Scan for the cell matching the given text and deliver its [X, Y] coordinate at center. 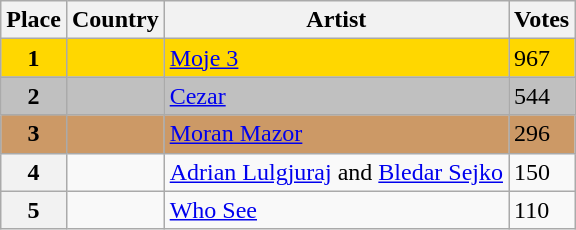
Artist [336, 20]
296 [541, 134]
Moje 3 [336, 58]
544 [541, 96]
Country [115, 20]
3 [34, 134]
1 [34, 58]
4 [34, 172]
2 [34, 96]
Moran Mazor [336, 134]
Cezar [336, 96]
Adrian Lulgjuraj and Bledar Sejko [336, 172]
967 [541, 58]
150 [541, 172]
Place [34, 20]
5 [34, 210]
110 [541, 210]
Who See [336, 210]
Votes [541, 20]
